Identify which cell holds the provided text, then report its [x, y] central coordinate. 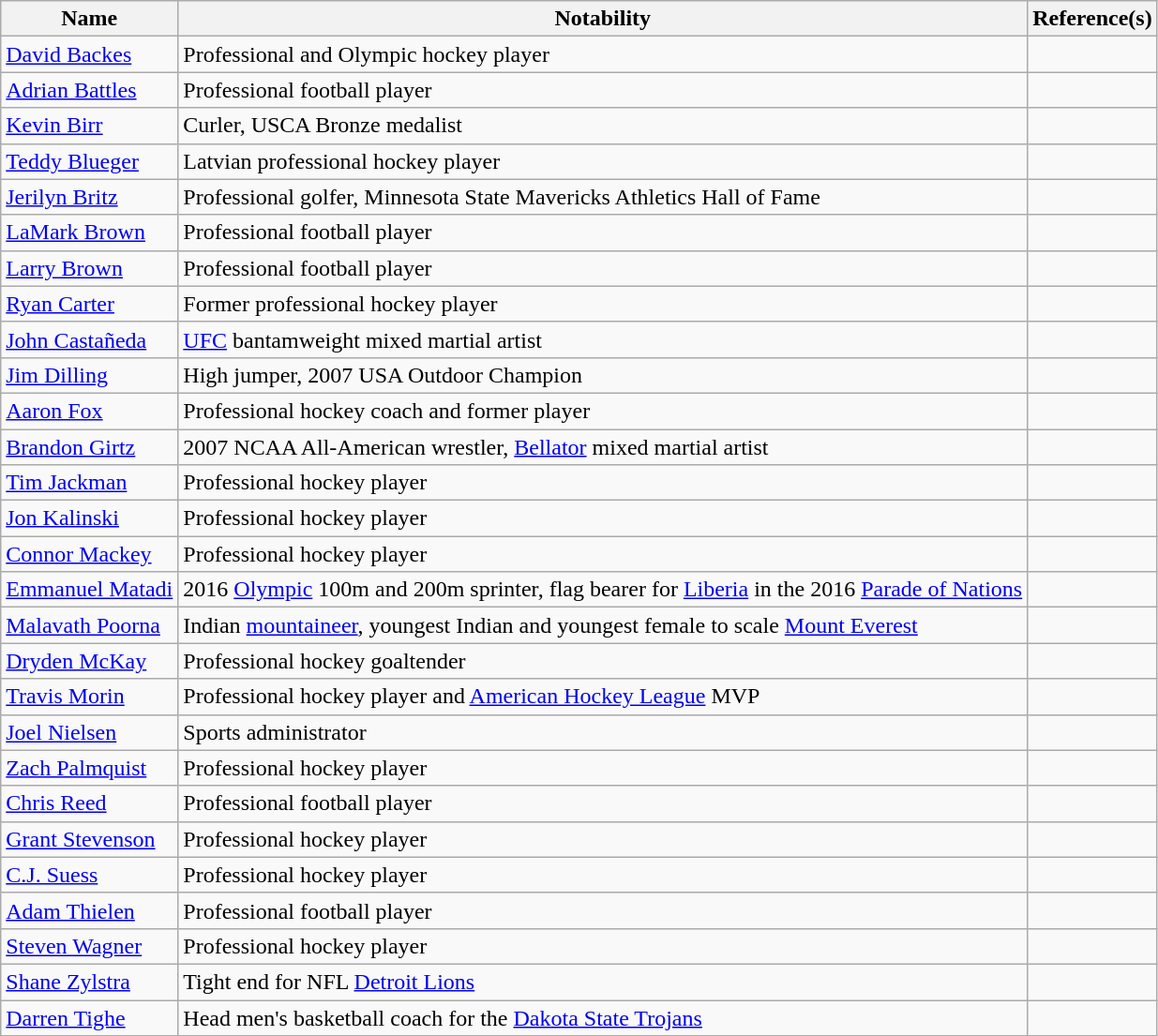
Reference(s) [1093, 19]
Name [90, 19]
Zach Palmquist [90, 768]
2007 NCAA All-American wrestler, Bellator mixed martial artist [603, 447]
Adrian Battles [90, 90]
Latvian professional hockey player [603, 161]
Professional hockey player and American Hockey League MVP [603, 697]
David Backes [90, 54]
Chris Reed [90, 803]
Joel Nielsen [90, 732]
Travis Morin [90, 697]
2016 Olympic 100m and 200m sprinter, flag bearer for Liberia in the 2016 Parade of Nations [603, 590]
John Castañeda [90, 339]
Larry Brown [90, 268]
Jim Dilling [90, 375]
Shane Zylstra [90, 982]
Adam Thielen [90, 910]
Jerilyn Britz [90, 197]
Teddy Blueger [90, 161]
Kevin Birr [90, 126]
Jon Kalinski [90, 518]
Notability [603, 19]
Emmanuel Matadi [90, 590]
Connor Mackey [90, 554]
Professional hockey coach and former player [603, 411]
Dryden McKay [90, 661]
Ryan Carter [90, 304]
Brandon Girtz [90, 447]
Indian mountaineer, youngest Indian and youngest female to scale Mount Everest [603, 625]
Sports administrator [603, 732]
Steven Wagner [90, 946]
Professional hockey goaltender [603, 661]
Head men's basketball coach for the Dakota State Trojans [603, 1017]
UFC bantamweight mixed martial artist [603, 339]
C.J. Suess [90, 875]
Professional and Olympic hockey player [603, 54]
Aaron Fox [90, 411]
Former professional hockey player [603, 304]
Curler, USCA Bronze medalist [603, 126]
Professional golfer, Minnesota State Mavericks Athletics Hall of Fame [603, 197]
Grant Stevenson [90, 839]
Darren Tighe [90, 1017]
Malavath Poorna [90, 625]
Tight end for NFL Detroit Lions [603, 982]
LaMark Brown [90, 233]
High jumper, 2007 USA Outdoor Champion [603, 375]
Tim Jackman [90, 483]
